For the text-containing cell, return its midpoint in (X, Y) coordinate format. 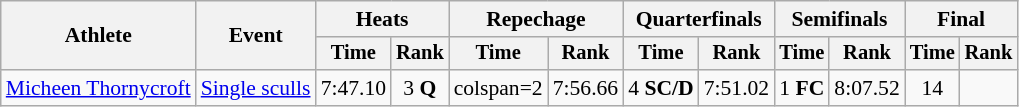
Semifinals (840, 19)
colspan=2 (498, 88)
Single sculls (256, 88)
Event (256, 36)
8:07.52 (866, 88)
4 SC/D (661, 88)
3 Q (420, 88)
Quarterfinals (698, 19)
7:47.10 (354, 88)
Heats (382, 19)
7:51.02 (736, 88)
1 FC (802, 88)
Micheen Thornycroft (98, 88)
Final (961, 19)
14 (932, 88)
7:56.66 (586, 88)
Repechage (536, 19)
Athlete (98, 36)
